Return (X, Y) of the center of cell containing provided text 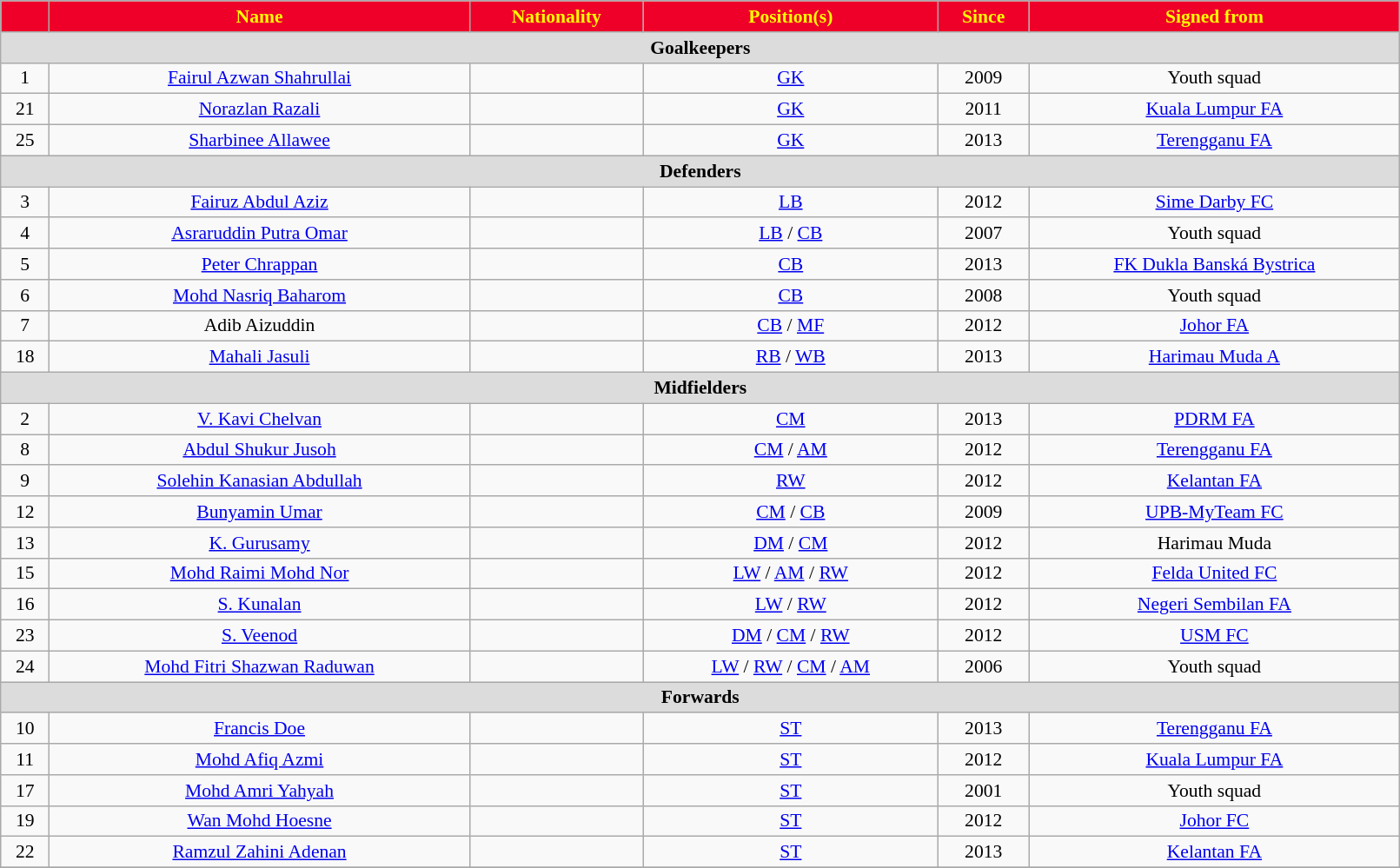
8 (25, 450)
FK Dukla Banská Bystrica (1215, 264)
Abdul Shukur Jusoh (260, 450)
Bunyamin Umar (260, 512)
Felda United FC (1215, 573)
LB / CB (791, 234)
11 (25, 759)
Norazlan Razali (260, 109)
Position(s) (791, 17)
Solehin Kanasian Abdullah (260, 481)
Negeri Sembilan FA (1215, 605)
2008 (984, 295)
DM / CM (791, 543)
PDRM FA (1215, 419)
UPB-MyTeam FC (1215, 512)
Mahali Jasuli (260, 357)
Goalkeepers (700, 48)
18 (25, 357)
24 (25, 666)
6 (25, 295)
Peter Chrappan (260, 264)
Harimau Muda (1215, 543)
CM (791, 419)
LW / RW (791, 605)
DM / CM / RW (791, 636)
16 (25, 605)
Ramzul Zahini Adenan (260, 852)
2 (25, 419)
Signed from (1215, 17)
Asraruddin Putra Omar (260, 234)
22 (25, 852)
Mohd Nasriq Baharom (260, 295)
Wan Mohd Hoesne (260, 821)
LW / RW / CM / AM (791, 666)
Johor FA (1215, 326)
K. Gurusamy (260, 543)
Since (984, 17)
Johor FC (1215, 821)
RW (791, 481)
2001 (984, 791)
Mohd Afiq Azmi (260, 759)
17 (25, 791)
21 (25, 109)
Mohd Raimi Mohd Nor (260, 573)
9 (25, 481)
Fairul Azwan Shahrullai (260, 78)
13 (25, 543)
19 (25, 821)
10 (25, 729)
Francis Doe (260, 729)
Defenders (700, 171)
S. Veenod (260, 636)
Adib Aizuddin (260, 326)
V. Kavi Chelvan (260, 419)
CB / MF (791, 326)
Nationality (556, 17)
RB / WB (791, 357)
S. Kunalan (260, 605)
Harimau Muda A (1215, 357)
Mohd Amri Yahyah (260, 791)
2011 (984, 109)
Mohd Fitri Shazwan Raduwan (260, 666)
2007 (984, 234)
CM / AM (791, 450)
2006 (984, 666)
25 (25, 141)
Sime Darby FC (1215, 202)
Name (260, 17)
1 (25, 78)
12 (25, 512)
LW / AM / RW (791, 573)
Forwards (700, 698)
23 (25, 636)
LB (791, 202)
3 (25, 202)
5 (25, 264)
7 (25, 326)
Sharbinee Allawee (260, 141)
Fairuz Abdul Aziz (260, 202)
USM FC (1215, 636)
4 (25, 234)
CM / CB (791, 512)
Midfielders (700, 388)
15 (25, 573)
